Find where the given text appears and provide that cell's center as (X, Y) coordinate. 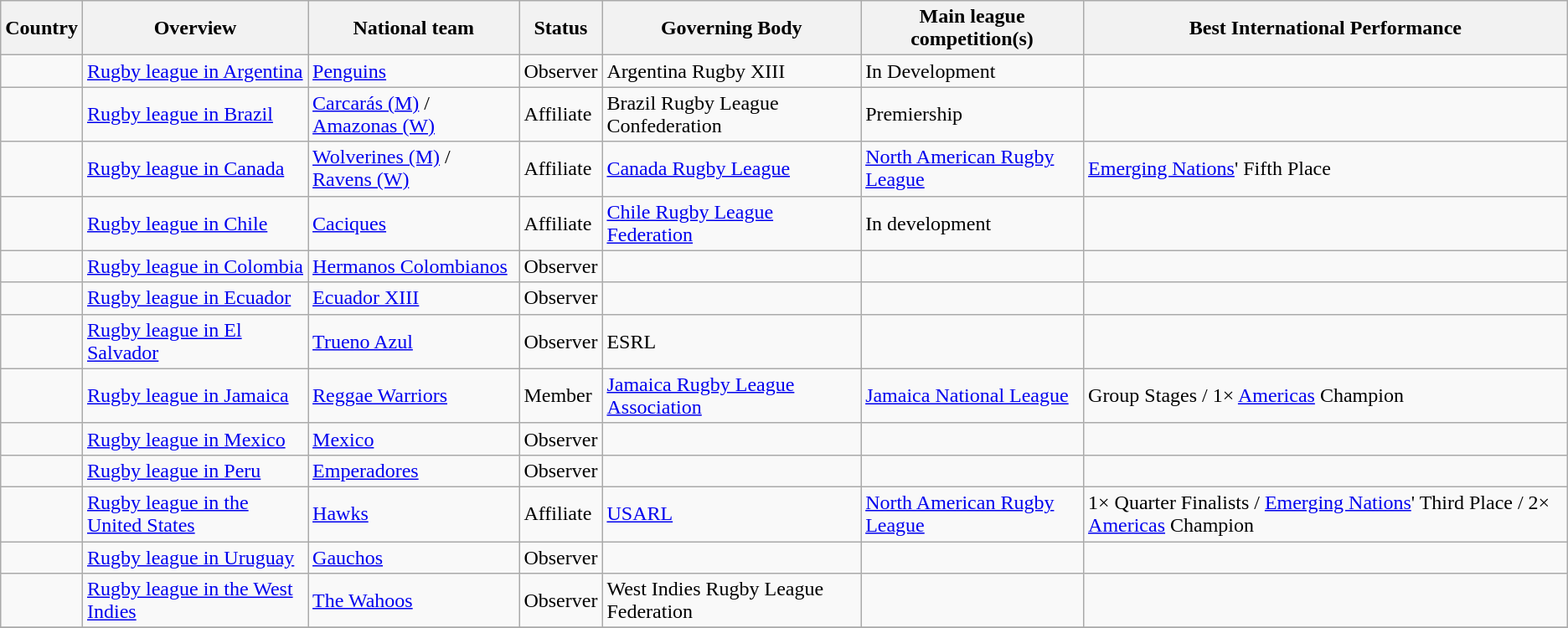
Emerging Nations' Fifth Place (1326, 169)
Best International Performance (1326, 28)
Rugby league in Mexico (194, 439)
Brazil Rugby League Confederation (732, 114)
Rugby league in the United States (194, 514)
Rugby league in Jamaica (194, 395)
Ecuador XIII (414, 298)
Hermanos Colombianos (414, 266)
Member (561, 395)
Reggae Warriors (414, 395)
Rugby league in Brazil (194, 114)
Carcarás (M) / Amazonas (W) (414, 114)
Rugby league in the West Indies (194, 601)
Gauchos (414, 557)
Main league competition(s) (972, 28)
Argentina Rugby XIII (732, 71)
In Development (972, 71)
Rugby league in Chile (194, 223)
Premiership (972, 114)
1× Quarter Finalists / Emerging Nations' Third Place / 2× Americas Champion (1326, 514)
Rugby league in Canada (194, 169)
Jamaica National League (972, 395)
Jamaica Rugby League Association (732, 395)
Mexico (414, 439)
Rugby league in Argentina (194, 71)
Caciques (414, 223)
Canada Rugby League (732, 169)
Hawks (414, 514)
USARL (732, 514)
Chile Rugby League Federation (732, 223)
Rugby league in Ecuador (194, 298)
Governing Body (732, 28)
Trueno Azul (414, 342)
Emperadores (414, 471)
The Wahoos (414, 601)
Group Stages / 1× Americas Champion (1326, 395)
Status (561, 28)
West Indies Rugby League Federation (732, 601)
Rugby league in Uruguay (194, 557)
Country (42, 28)
Rugby league in Colombia (194, 266)
Overview (194, 28)
Penguins (414, 71)
Rugby league in Peru (194, 471)
Rugby league in El Salvador (194, 342)
Wolverines (M) / Ravens (W) (414, 169)
ESRL (732, 342)
National team (414, 28)
In development (972, 223)
